Identify which cell holds the provided text, then report its [x, y] central coordinate. 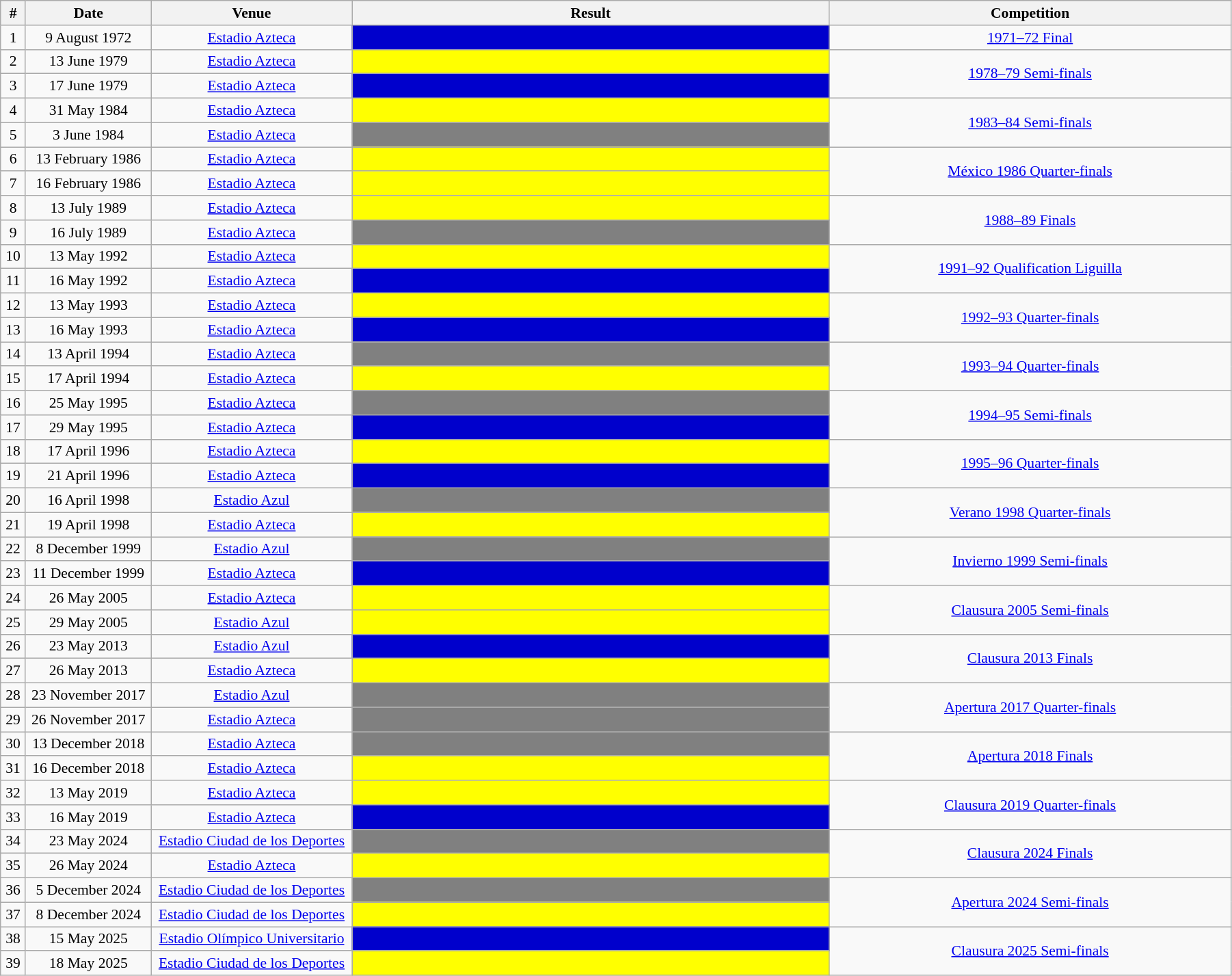
1983–84 Semi-finals [1030, 123]
19 April 1998 [88, 525]
1 [14, 38]
16 February 1986 [88, 184]
29 May 1995 [88, 427]
13 July 1989 [88, 208]
32 [14, 793]
16 May 1992 [88, 281]
8 December 2024 [88, 914]
Result [591, 13]
13 February 1986 [88, 159]
Venue [252, 13]
34 [14, 841]
25 May 1995 [88, 403]
16 December 2018 [88, 769]
Apertura 2018 Finals [1030, 756]
Estadio Olímpico Universitario [252, 939]
25 [14, 622]
35 [14, 866]
8 [14, 208]
20 [14, 501]
9 August 1972 [88, 38]
24 [14, 598]
Verano 1998 Quarter-finals [1030, 513]
27 [14, 671]
15 [14, 379]
Clausura 2019 Quarter-finals [1030, 804]
16 April 1998 [88, 501]
26 [14, 646]
18 [14, 451]
1992–93 Quarter-finals [1030, 317]
1988–89 Finals [1030, 220]
17 June 1979 [88, 86]
Clausura 2025 Semi-finals [1030, 951]
Clausura 2024 Finals [1030, 854]
4 [14, 111]
14 [14, 354]
38 [14, 939]
33 [14, 817]
12 [14, 306]
7 [14, 184]
Date [88, 13]
Apertura 2024 Semi-finals [1030, 903]
18 May 2025 [88, 964]
17 [14, 427]
15 May 2025 [88, 939]
10 [14, 256]
9 [14, 233]
23 May 2013 [88, 646]
26 November 2017 [88, 720]
29 May 2005 [88, 622]
13 May 1993 [88, 306]
1994–95 Semi-finals [1030, 414]
22 [14, 549]
13 December 2018 [88, 744]
26 May 2005 [88, 598]
36 [14, 891]
21 April 1996 [88, 476]
6 [14, 159]
13 [14, 330]
13 April 1994 [88, 354]
3 [14, 86]
# [14, 13]
23 May 2024 [88, 841]
8 December 1999 [88, 549]
31 May 1984 [88, 111]
3 June 1984 [88, 135]
Competition [1030, 13]
11 [14, 281]
26 May 2013 [88, 671]
5 December 2024 [88, 891]
19 [14, 476]
1993–94 Quarter-finals [1030, 367]
17 April 1994 [88, 379]
1978–79 Semi-finals [1030, 74]
13 May 1992 [88, 256]
28 [14, 696]
29 [14, 720]
Apertura 2017 Quarter-finals [1030, 707]
39 [14, 964]
11 December 1999 [88, 574]
16 May 1993 [88, 330]
16 May 2019 [88, 817]
5 [14, 135]
23 November 2017 [88, 696]
Invierno 1999 Semi-finals [1030, 561]
30 [14, 744]
Clausura 2005 Semi-finals [1030, 610]
13 May 2019 [88, 793]
2 [14, 62]
23 [14, 574]
21 [14, 525]
México 1986 Quarter-finals [1030, 171]
26 May 2024 [88, 866]
1971–72 Final [1030, 38]
16 [14, 403]
31 [14, 769]
1991–92 Qualification Liguilla [1030, 268]
Clausura 2013 Finals [1030, 658]
17 April 1996 [88, 451]
1995–96 Quarter-finals [1030, 464]
13 June 1979 [88, 62]
16 July 1989 [88, 233]
37 [14, 914]
